Detect which cell encompasses the target text, then output its [x, y] center coordinate. 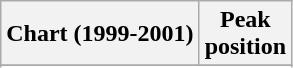
Peakposition [245, 34]
Chart (1999-2001) [100, 34]
